Identify which cell holds the provided text, then report its [x, y] central coordinate. 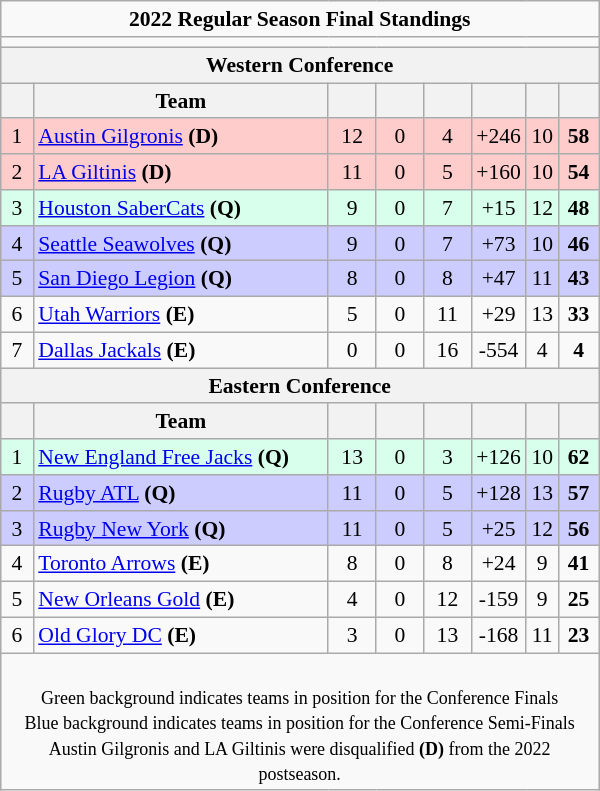
Austin Gilgronis (D) [180, 136]
New Orleans Gold (E) [180, 599]
57 [579, 493]
33 [579, 314]
Western Conference [300, 65]
62 [579, 457]
+246 [498, 136]
Eastern Conference [300, 386]
+128 [498, 493]
Toronto Arrows (E) [180, 564]
23 [579, 635]
Old Glory DC (E) [180, 635]
+24 [498, 564]
54 [579, 172]
San Diego Legion (Q) [180, 279]
Rugby ATL (Q) [180, 493]
43 [579, 279]
2022 Regular Season Final Standings [300, 19]
Seattle Seawolves (Q) [180, 243]
+15 [498, 208]
Utah Warriors (E) [180, 314]
Rugby New York (Q) [180, 528]
+73 [498, 243]
-168 [498, 635]
+47 [498, 279]
25 [579, 599]
+126 [498, 457]
+25 [498, 528]
+160 [498, 172]
-554 [498, 350]
16 [448, 350]
New England Free Jacks (Q) [180, 457]
Houston SaberCats (Q) [180, 208]
41 [579, 564]
LA Giltinis (D) [180, 172]
58 [579, 136]
Dallas Jackals (E) [180, 350]
+29 [498, 314]
46 [579, 243]
56 [579, 528]
48 [579, 208]
-159 [498, 599]
